Provide the [x, y] coordinate of the cell's center where the given text is located.  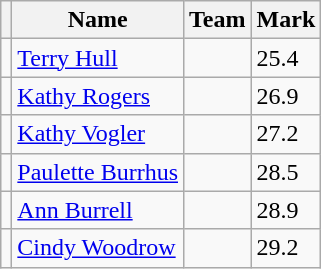
Cindy Woodrow [98, 248]
Ann Burrell [98, 210]
29.2 [286, 248]
Kathy Rogers [98, 96]
25.4 [286, 58]
Team [218, 20]
Mark [286, 20]
28.9 [286, 210]
Terry Hull [98, 58]
Kathy Vogler [98, 134]
27.2 [286, 134]
Name [98, 20]
Paulette Burrhus [98, 172]
28.5 [286, 172]
26.9 [286, 96]
